Output the (x, y) coordinate of the center of the cell containing the given text.  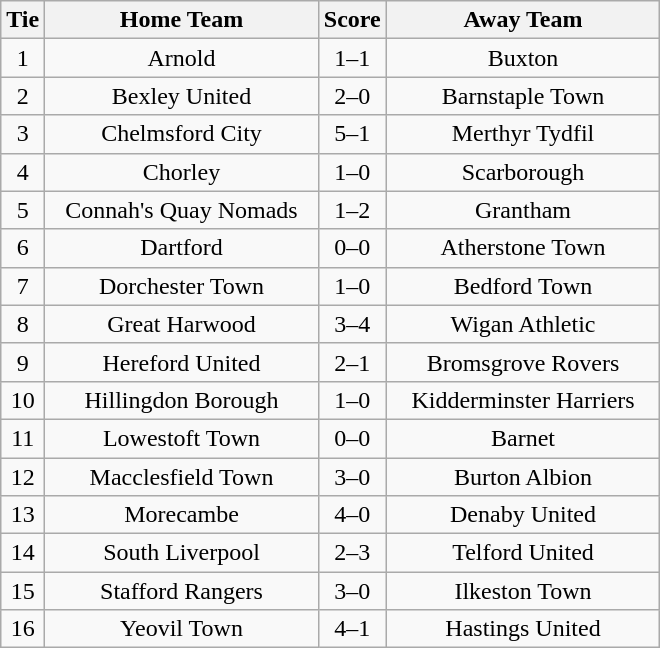
Tie (23, 20)
14 (23, 553)
1–2 (352, 210)
Barnstaple Town (523, 96)
Telford United (523, 553)
13 (23, 515)
Morecambe (182, 515)
Chorley (182, 172)
Burton Albion (523, 477)
4–1 (352, 629)
Yeovil Town (182, 629)
Bexley United (182, 96)
3 (23, 134)
4–0 (352, 515)
10 (23, 400)
8 (23, 324)
Ilkeston Town (523, 591)
Away Team (523, 20)
7 (23, 286)
Stafford Rangers (182, 591)
Lowestoft Town (182, 438)
Buxton (523, 58)
Hastings United (523, 629)
Dorchester Town (182, 286)
2–3 (352, 553)
Dartford (182, 248)
12 (23, 477)
Grantham (523, 210)
Connah's Quay Nomads (182, 210)
Denaby United (523, 515)
3–4 (352, 324)
Hereford United (182, 362)
1–1 (352, 58)
Bromsgrove Rovers (523, 362)
Bedford Town (523, 286)
Merthyr Tydfil (523, 134)
9 (23, 362)
16 (23, 629)
Arnold (182, 58)
Barnet (523, 438)
Chelmsford City (182, 134)
Atherstone Town (523, 248)
5–1 (352, 134)
2–0 (352, 96)
15 (23, 591)
1 (23, 58)
11 (23, 438)
5 (23, 210)
Home Team (182, 20)
2 (23, 96)
Great Harwood (182, 324)
4 (23, 172)
Kidderminster Harriers (523, 400)
Hillingdon Borough (182, 400)
Macclesfield Town (182, 477)
Score (352, 20)
South Liverpool (182, 553)
2–1 (352, 362)
Scarborough (523, 172)
Wigan Athletic (523, 324)
6 (23, 248)
